Locate the cell with the specified text and output its (x, y) center coordinate. 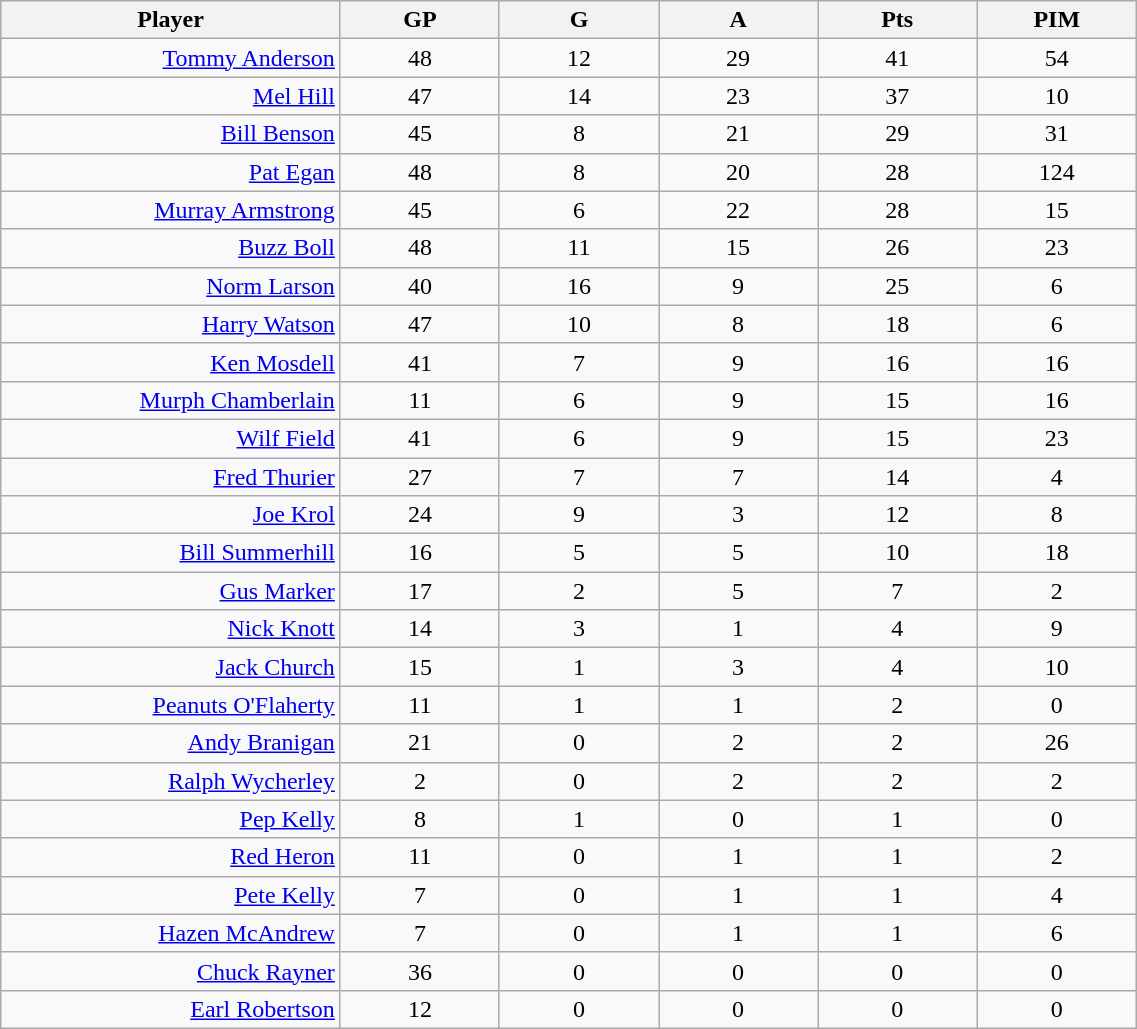
27 (420, 477)
20 (738, 172)
Bill Benson (171, 134)
Harry Watson (171, 324)
Jack Church (171, 667)
54 (1057, 58)
Fred Thurier (171, 477)
Murph Chamberlain (171, 400)
Wilf Field (171, 438)
Murray Armstrong (171, 210)
31 (1057, 134)
17 (420, 591)
Tommy Anderson (171, 58)
Buzz Boll (171, 248)
Peanuts O'Flaherty (171, 705)
Norm Larson (171, 286)
A (738, 20)
G (578, 20)
PIM (1057, 20)
Hazen McAndrew (171, 933)
Mel Hill (171, 96)
124 (1057, 172)
Bill Summerhill (171, 553)
Pete Kelly (171, 895)
GP (420, 20)
Player (171, 20)
Red Heron (171, 857)
36 (420, 971)
Andy Branigan (171, 743)
Pts (898, 20)
Pat Egan (171, 172)
Earl Robertson (171, 1009)
Ralph Wycherley (171, 781)
Gus Marker (171, 591)
Chuck Rayner (171, 971)
Pep Kelly (171, 819)
24 (420, 515)
Ken Mosdell (171, 362)
37 (898, 96)
40 (420, 286)
22 (738, 210)
25 (898, 286)
Nick Knott (171, 629)
Joe Krol (171, 515)
